From the cell containing the given text, extract its center point as [X, Y] coordinate. 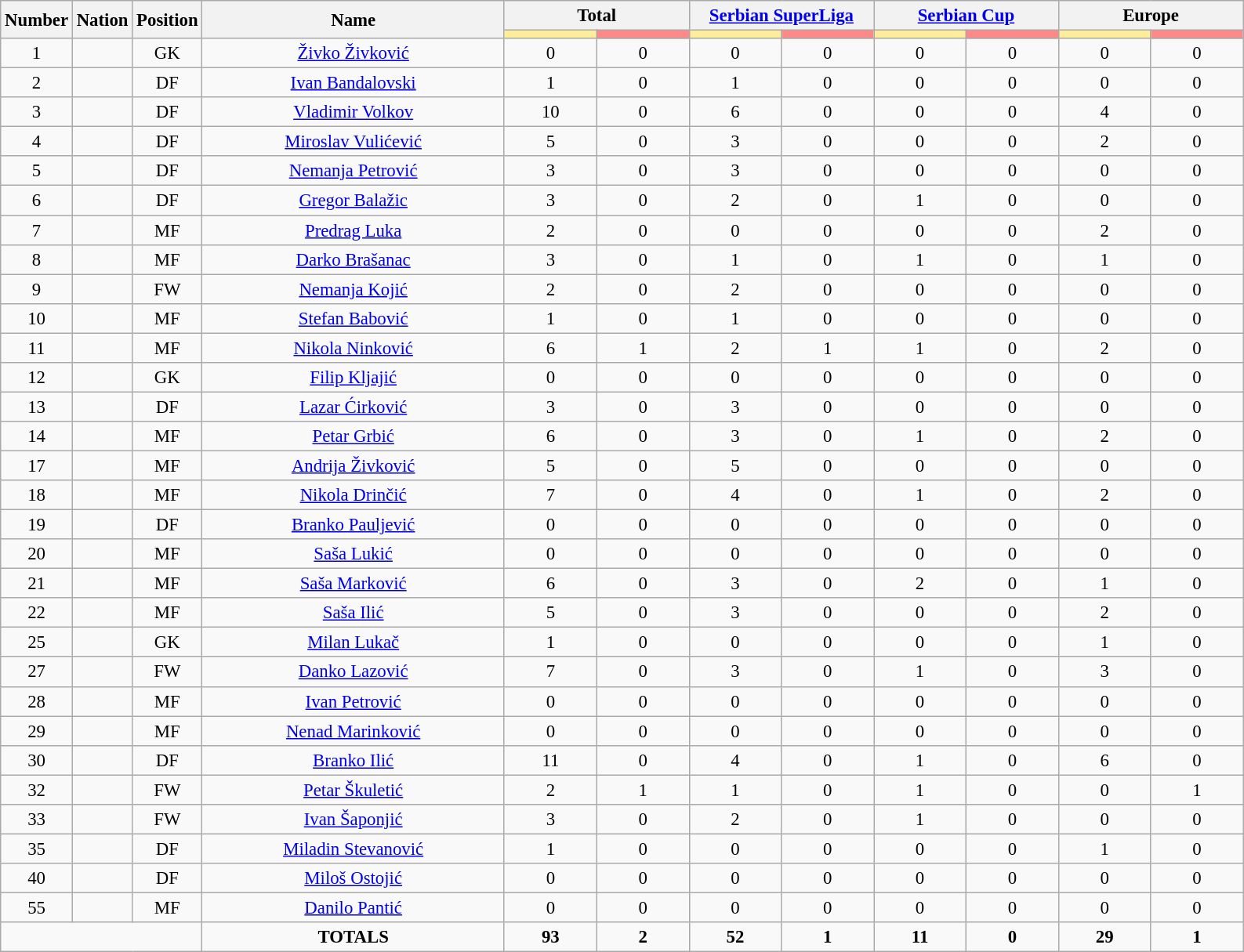
35 [37, 849]
Number [37, 20]
Branko Pauljević [354, 525]
33 [37, 820]
12 [37, 378]
52 [735, 937]
22 [37, 613]
Stefan Babović [354, 318]
Milan Lukač [354, 643]
Nenad Marinković [354, 731]
Nemanja Petrović [354, 172]
Saša Lukić [354, 554]
Position [168, 20]
Nikola Drinčić [354, 495]
Total [597, 16]
Živko Živković [354, 53]
Miladin Stevanović [354, 849]
Ivan Petrović [354, 701]
21 [37, 584]
19 [37, 525]
Danilo Pantić [354, 907]
Saša Marković [354, 584]
17 [37, 465]
Petar Grbić [354, 436]
Lazar Ćirković [354, 407]
13 [37, 407]
25 [37, 643]
18 [37, 495]
Filip Kljajić [354, 378]
Serbian SuperLiga [782, 16]
Petar Škuletić [354, 790]
Andrija Živković [354, 465]
Branko Ilić [354, 760]
93 [550, 937]
40 [37, 878]
32 [37, 790]
Nation [102, 20]
Saša Ilić [354, 613]
55 [37, 907]
14 [37, 436]
Darko Brašanac [354, 259]
9 [37, 289]
Ivan Bandalovski [354, 83]
Danko Lazović [354, 672]
Miroslav Vulićević [354, 142]
Nikola Ninković [354, 348]
27 [37, 672]
30 [37, 760]
8 [37, 259]
TOTALS [354, 937]
Serbian Cup [967, 16]
20 [37, 554]
Miloš Ostojić [354, 878]
Name [354, 20]
Nemanja Kojić [354, 289]
28 [37, 701]
Europe [1151, 16]
Gregor Balažic [354, 201]
Predrag Luka [354, 230]
Ivan Šaponjić [354, 820]
Vladimir Volkov [354, 112]
